For the text-containing cell, return its midpoint in [x, y] coordinate format. 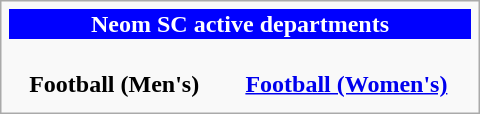
Neom SC active departments [240, 24]
Football (Women's) [346, 70]
Football (Men's) [114, 70]
